Capture the cell that displays the provided text and extract its (X, Y) central coordinate. 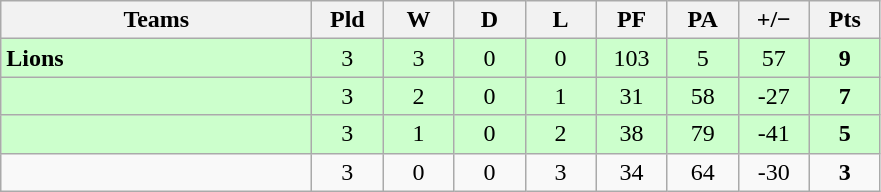
PA (702, 20)
64 (702, 172)
Pld (348, 20)
W (418, 20)
L (560, 20)
PF (632, 20)
-30 (774, 172)
Lions (156, 58)
31 (632, 96)
7 (844, 96)
9 (844, 58)
57 (774, 58)
Pts (844, 20)
38 (632, 134)
58 (702, 96)
-27 (774, 96)
+/− (774, 20)
Teams (156, 20)
-41 (774, 134)
D (490, 20)
79 (702, 134)
103 (632, 58)
34 (632, 172)
